Pinpoint the cell where the given text exists, returning its [x, y] midpoint coordinate. 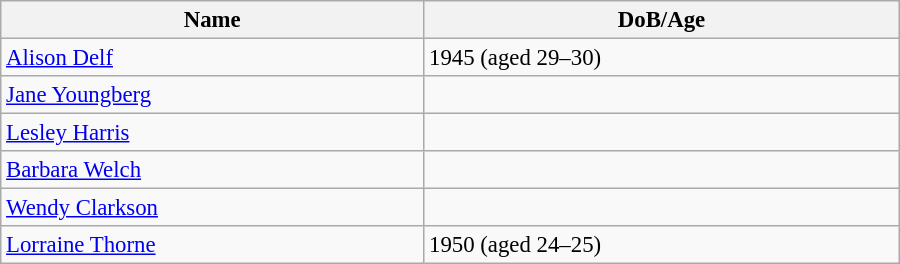
1945 (aged 29–30) [662, 58]
Lorraine Thorne [212, 245]
Name [212, 20]
1950 (aged 24–25) [662, 245]
DoB/Age [662, 20]
Barbara Welch [212, 170]
Jane Youngberg [212, 95]
Wendy Clarkson [212, 208]
Alison Delf [212, 58]
Lesley Harris [212, 133]
